Locate the cell with the specified text and output its (x, y) center coordinate. 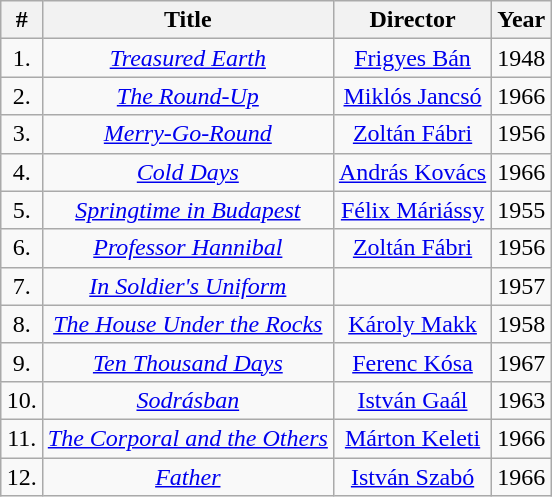
Treasured Earth (188, 58)
István Gaál (412, 400)
1967 (522, 362)
1957 (522, 286)
András Kovács (412, 172)
Félix Máriássy (412, 210)
8. (22, 324)
Father (188, 477)
1955 (522, 210)
Károly Makk (412, 324)
Title (188, 20)
10. (22, 400)
1948 (522, 58)
Frigyes Bán (412, 58)
Springtime in Budapest (188, 210)
The Corporal and the Others (188, 438)
István Szabó (412, 477)
# (22, 20)
In Soldier's Uniform (188, 286)
12. (22, 477)
1963 (522, 400)
Cold Days (188, 172)
3. (22, 134)
The House Under the Rocks (188, 324)
Merry-Go-Round (188, 134)
The Round-Up (188, 96)
Year (522, 20)
9. (22, 362)
Director (412, 20)
Professor Hannibal (188, 248)
2. (22, 96)
6. (22, 248)
5. (22, 210)
Ten Thousand Days (188, 362)
11. (22, 438)
1. (22, 58)
Márton Keleti (412, 438)
Miklós Jancsó (412, 96)
Sodrásban (188, 400)
Ferenc Kósa (412, 362)
1958 (522, 324)
7. (22, 286)
4. (22, 172)
